Scan for the cell matching the given text and deliver its (X, Y) coordinate at center. 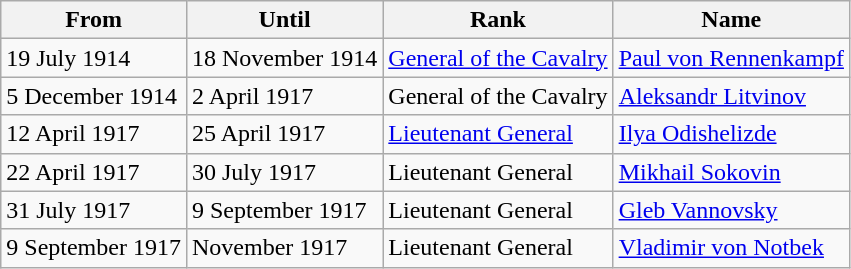
Ilya Odishelizde (731, 134)
2 April 1917 (284, 96)
From (94, 20)
12 April 1917 (94, 134)
November 1917 (284, 248)
30 July 1917 (284, 172)
19 July 1914 (94, 58)
Rank (498, 20)
Aleksandr Litvinov (731, 96)
Until (284, 20)
Name (731, 20)
Mikhail Sokovin (731, 172)
31 July 1917 (94, 210)
5 December 1914 (94, 96)
18 November 1914 (284, 58)
Paul von Rennenkampf (731, 58)
22 April 1917 (94, 172)
Gleb Vannovsky (731, 210)
25 April 1917 (284, 134)
Vladimir von Notbek (731, 248)
